Search for the cell housing the specified text and yield its (X, Y) center coordinate. 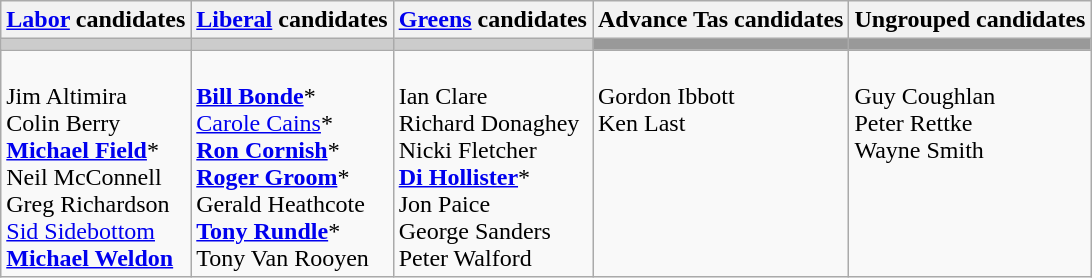
Liberal candidates (292, 20)
Gordon Ibbott Ken Last (720, 164)
Jim Altimira Colin Berry Michael Field* Neil McConnell Greg Richardson Sid Sidebottom Michael Weldon (96, 164)
Ungrouped candidates (970, 20)
Ian Clare Richard Donaghey Nicki Fletcher Di Hollister* Jon Paice George Sanders Peter Walford (492, 164)
Guy Coughlan Peter Rettke Wayne Smith (970, 164)
Advance Tas candidates (720, 20)
Labor candidates (96, 20)
Greens candidates (492, 20)
Bill Bonde* Carole Cains* Ron Cornish* Roger Groom* Gerald Heathcote Tony Rundle* Tony Van Rooyen (292, 164)
